Determine the [x, y] coordinate at the center of the cell enclosing the given text.  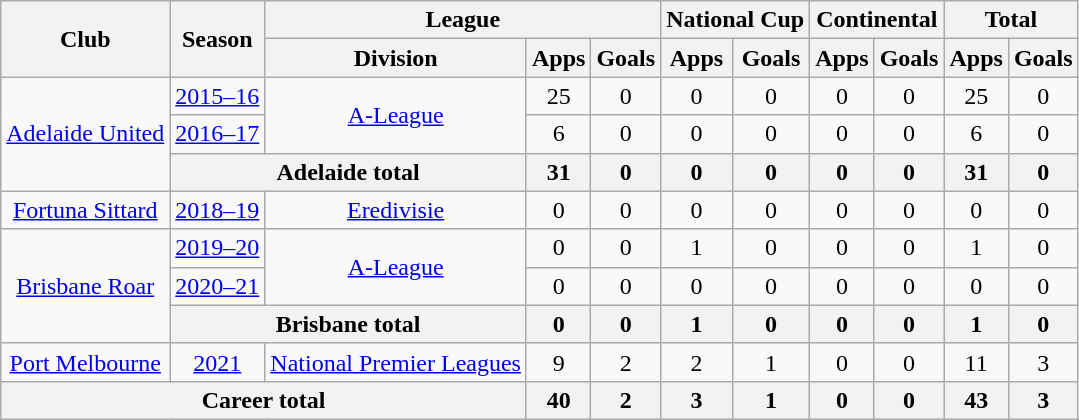
Club [86, 39]
2019–20 [218, 248]
43 [976, 400]
40 [558, 400]
2020–21 [218, 286]
Adelaide United [86, 134]
9 [558, 362]
Career total [264, 400]
League [463, 20]
Total [1011, 20]
2018–19 [218, 210]
Division [396, 58]
National Premier Leagues [396, 362]
Season [218, 39]
2015–16 [218, 96]
11 [976, 362]
Eredivisie [396, 210]
Continental [877, 20]
Port Melbourne [86, 362]
2016–17 [218, 134]
Adelaide total [348, 172]
Brisbane total [348, 324]
National Cup [736, 20]
2021 [218, 362]
Fortuna Sittard [86, 210]
Brisbane Roar [86, 286]
